From the cell containing the given text, extract its center point as (x, y) coordinate. 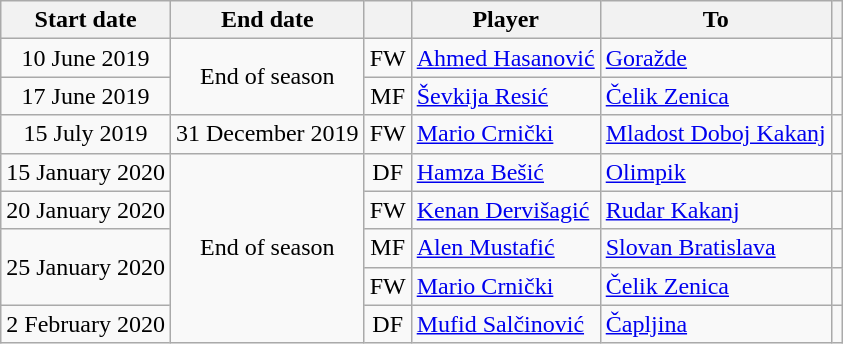
Hamza Bešić (506, 172)
Start date (86, 20)
25 January 2020 (86, 267)
Kenan Dervišagić (506, 210)
2 February 2020 (86, 324)
Rudar Kakanj (716, 210)
Olimpik (716, 172)
15 January 2020 (86, 172)
Mladost Doboj Kakanj (716, 134)
Player (506, 20)
15 July 2019 (86, 134)
Ahmed Hasanović (506, 58)
Ševkija Resić (506, 96)
Goražde (716, 58)
17 June 2019 (86, 96)
31 December 2019 (267, 134)
20 January 2020 (86, 210)
Alen Mustafić (506, 248)
Mufid Salčinović (506, 324)
End date (267, 20)
Slovan Bratislava (716, 248)
To (716, 20)
Čapljina (716, 324)
10 June 2019 (86, 58)
